From the cell containing the given text, extract its center point as [x, y] coordinate. 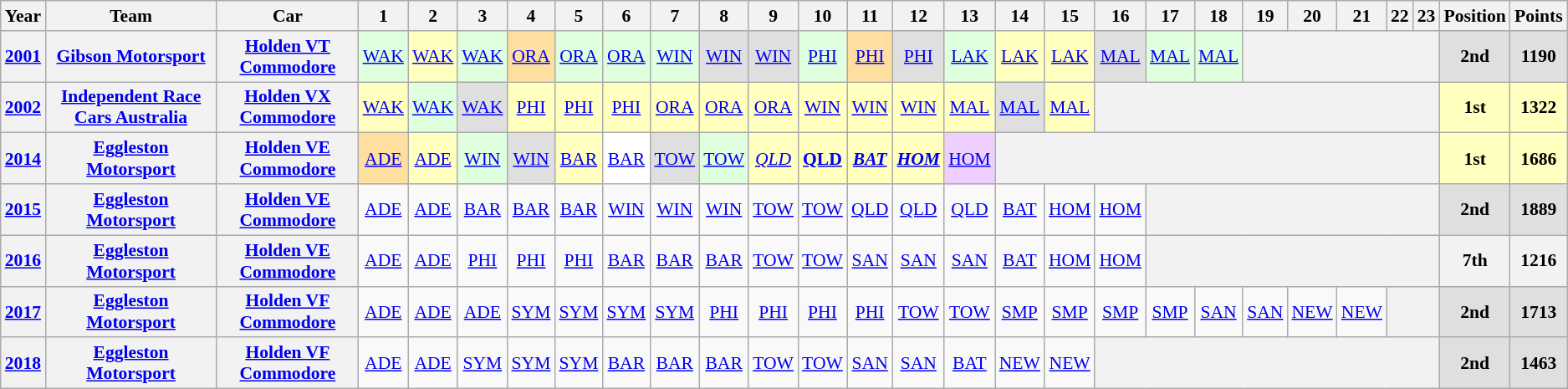
2014 [23, 159]
Car [288, 16]
1713 [1539, 311]
Independent Race Cars Australia [130, 107]
Team [130, 16]
16 [1121, 16]
12 [918, 16]
1190 [1539, 57]
10 [823, 16]
8 [724, 16]
1216 [1539, 261]
1686 [1539, 159]
1889 [1539, 209]
13 [970, 16]
2001 [23, 57]
Points [1539, 16]
18 [1218, 16]
2017 [23, 311]
1322 [1539, 107]
1463 [1539, 363]
Gibson Motorsport [130, 57]
4 [532, 16]
2016 [23, 261]
7th [1474, 261]
5 [579, 16]
17 [1170, 16]
6 [626, 16]
2015 [23, 209]
23 [1427, 16]
7 [674, 16]
Year [23, 16]
20 [1311, 16]
21 [1361, 16]
22 [1400, 16]
9 [773, 16]
3 [482, 16]
14 [1020, 16]
Position [1474, 16]
2018 [23, 363]
Holden VT Commodore [288, 57]
1 [383, 16]
19 [1264, 16]
Holden VX Commodore [288, 107]
2002 [23, 107]
15 [1070, 16]
11 [870, 16]
2 [433, 16]
